Locate the cell with the specified text and output its (X, Y) center coordinate. 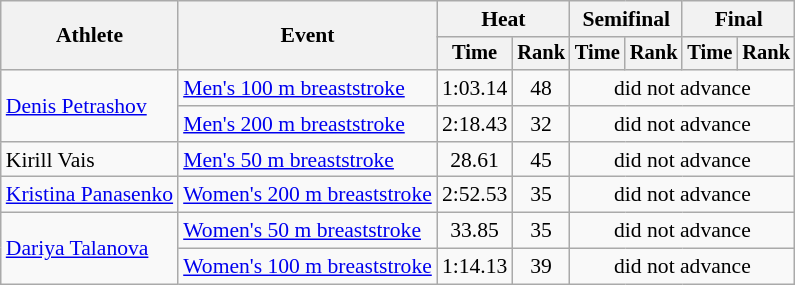
Event (308, 36)
Kristina Panasenko (90, 195)
1:14.13 (474, 267)
Men's 200 m breaststroke (308, 124)
33.85 (474, 231)
Final (738, 19)
Women's 50 m breaststroke (308, 231)
28.61 (474, 160)
48 (541, 88)
39 (541, 267)
Men's 100 m breaststroke (308, 88)
Dariya Talanova (90, 248)
1:03.14 (474, 88)
2:52.53 (474, 195)
Women's 200 m breaststroke (308, 195)
Heat (504, 19)
2:18.43 (474, 124)
Athlete (90, 36)
Men's 50 m breaststroke (308, 160)
Women's 100 m breaststroke (308, 267)
Semifinal (626, 19)
Kirill Vais (90, 160)
Denis Petrashov (90, 106)
45 (541, 160)
32 (541, 124)
